Search for the cell housing the specified text and yield its (X, Y) center coordinate. 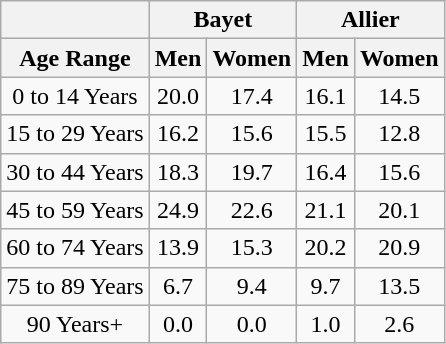
15.5 (326, 134)
18.3 (178, 172)
16.4 (326, 172)
19.7 (252, 172)
17.4 (252, 96)
13.5 (399, 286)
20.1 (399, 210)
15.3 (252, 248)
16.2 (178, 134)
75 to 89 Years (75, 286)
16.1 (326, 96)
14.5 (399, 96)
13.9 (178, 248)
9.7 (326, 286)
Allier (370, 20)
6.7 (178, 286)
45 to 59 Years (75, 210)
24.9 (178, 210)
12.8 (399, 134)
15 to 29 Years (75, 134)
1.0 (326, 324)
0 to 14 Years (75, 96)
21.1 (326, 210)
9.4 (252, 286)
90 Years+ (75, 324)
30 to 44 Years (75, 172)
60 to 74 Years (75, 248)
20.9 (399, 248)
20.2 (326, 248)
2.6 (399, 324)
Bayet (222, 20)
20.0 (178, 96)
Age Range (75, 58)
22.6 (252, 210)
